Extract the [X, Y] coordinate from the center of the cell holding the provided text.  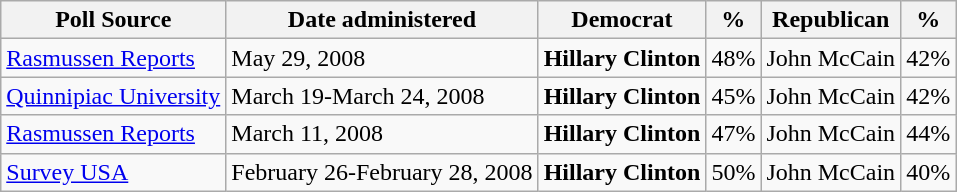
Survey USA [114, 172]
45% [734, 96]
Poll Source [114, 20]
March 11, 2008 [382, 134]
February 26-February 28, 2008 [382, 172]
Republican [831, 20]
March 19-March 24, 2008 [382, 96]
47% [734, 134]
Date administered [382, 20]
40% [928, 172]
May 29, 2008 [382, 58]
44% [928, 134]
Democrat [622, 20]
50% [734, 172]
Quinnipiac University [114, 96]
48% [734, 58]
